From the cell containing the given text, extract its center point as (X, Y) coordinate. 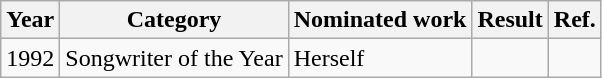
Category (174, 20)
Year (30, 20)
1992 (30, 58)
Herself (380, 58)
Ref. (574, 20)
Result (510, 20)
Songwriter of the Year (174, 58)
Nominated work (380, 20)
